Capture the cell that displays the provided text and extract its [x, y] central coordinate. 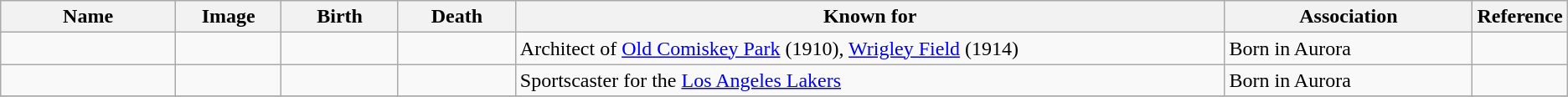
Known for [869, 17]
Reference [1519, 17]
Name [89, 17]
Death [456, 17]
Image [228, 17]
Association [1349, 17]
Birth [340, 17]
Architect of Old Comiskey Park (1910), Wrigley Field (1914) [869, 48]
Sportscaster for the Los Angeles Lakers [869, 80]
